Find where the given text appears and provide that cell's center as (x, y) coordinate. 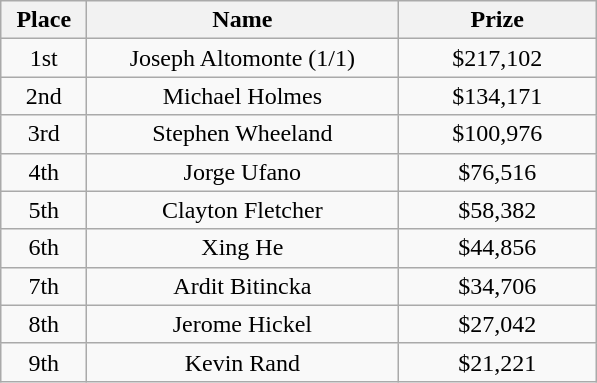
$217,102 (498, 58)
Jorge Ufano (242, 172)
Xing He (242, 248)
$58,382 (498, 210)
3rd (44, 134)
Kevin Rand (242, 362)
Stephen Wheeland (242, 134)
Jerome Hickel (242, 324)
Michael Holmes (242, 96)
2nd (44, 96)
Clayton Fletcher (242, 210)
5th (44, 210)
$27,042 (498, 324)
Joseph Altomonte (1/1) (242, 58)
1st (44, 58)
$44,856 (498, 248)
Ardit Bitincka (242, 286)
$134,171 (498, 96)
$34,706 (498, 286)
4th (44, 172)
$100,976 (498, 134)
6th (44, 248)
9th (44, 362)
$21,221 (498, 362)
7th (44, 286)
8th (44, 324)
$76,516 (498, 172)
Place (44, 20)
Prize (498, 20)
Name (242, 20)
